Detect which cell encompasses the target text, then output its [X, Y] center coordinate. 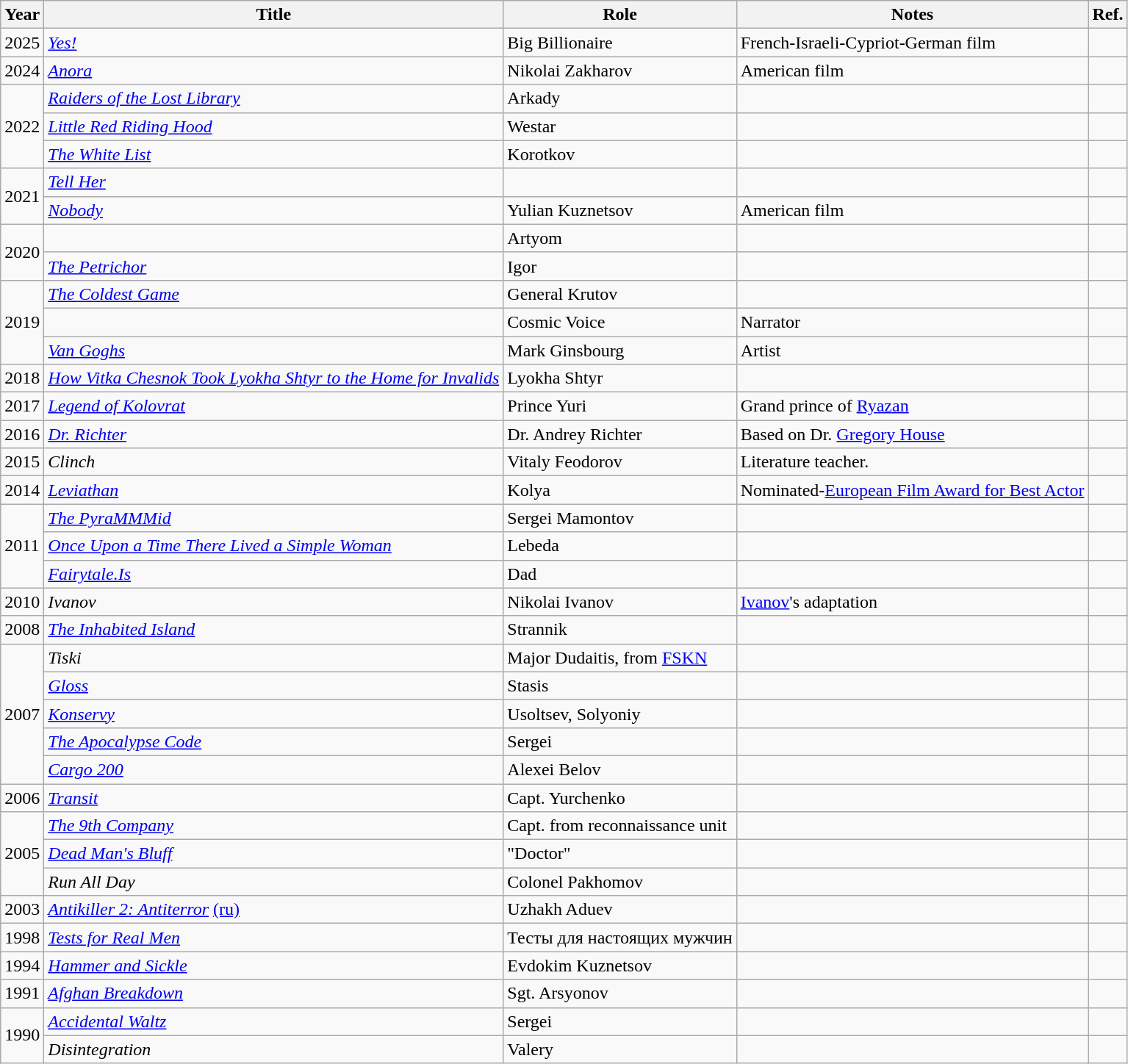
Yulian Kuznetsov [620, 210]
Westar [620, 126]
1990 [22, 1035]
Mark Ginsbourg [620, 351]
Тесты для настоящих мужчин [620, 938]
Nominated-European Film Award for Best Actor [913, 490]
Nikolai Ivanov [620, 602]
Sgt. Arsyonov [620, 993]
The PyraMMMid [273, 518]
Arkady [620, 98]
Uzhakh Aduev [620, 910]
Tests for Real Men [273, 938]
2017 [22, 406]
Nobody [273, 210]
Anora [273, 71]
Major Dudaitis, from FSKN [620, 658]
Title [273, 15]
Once Upon a Time There Lived a Simple Woman [273, 546]
Ivanov's adaptation [913, 602]
The Coldest Game [273, 294]
Capt. from reconnaissance unit [620, 826]
Based on Dr. Gregory House [913, 434]
Cosmic Voice [620, 322]
Literature teacher. [913, 462]
Leviathan [273, 490]
Capt. Yurchenko [620, 797]
Lebeda [620, 546]
Yes! [273, 43]
Strannik [620, 630]
Vitaly Feodorov [620, 462]
How Vitka Chesnok Took Lyokha Shtyr to the Home for Invalids [273, 378]
Tiski [273, 658]
1998 [22, 938]
2014 [22, 490]
The Petrichor [273, 266]
Cargo 200 [273, 769]
2005 [22, 854]
Transit [273, 797]
Year [22, 15]
2020 [22, 252]
2021 [22, 196]
Grand prince of Ryazan [913, 406]
The Inhabited Island [273, 630]
General Krutov [620, 294]
Artist [913, 351]
Clinch [273, 462]
2007 [22, 713]
Stasis [620, 686]
Sergei Mamontov [620, 518]
Van Goghs [273, 351]
Raiders of the Lost Library [273, 98]
Artyom [620, 238]
1994 [22, 966]
Dad [620, 574]
Nikolai Zakharov [620, 71]
Colonel Pakhomov [620, 882]
Tell Her [273, 182]
Gloss [273, 686]
Ivanov [273, 602]
2006 [22, 797]
Dr. Andrey Richter [620, 434]
Ref. [1108, 15]
2025 [22, 43]
Narrator [913, 322]
2018 [22, 378]
Notes [913, 15]
The White List [273, 154]
Disintegration [273, 1049]
Konservy [273, 713]
Dead Man's Bluff [273, 854]
Fairytale.Is [273, 574]
Evdokim Kuznetsov [620, 966]
Big Billionaire [620, 43]
Alexei Belov [620, 769]
Little Red Riding Hood [273, 126]
2015 [22, 462]
Lyokha Shtyr [620, 378]
Korotkov [620, 154]
Afghan Breakdown [273, 993]
Hammer and Sickle [273, 966]
Role [620, 15]
2019 [22, 322]
1991 [22, 993]
Legend of Kolovrat [273, 406]
The Apocalypse Code [273, 741]
Run All Day [273, 882]
2011 [22, 546]
2008 [22, 630]
2003 [22, 910]
Valery [620, 1049]
The 9th Company [273, 826]
2010 [22, 602]
Igor [620, 266]
Usoltsev, Solyoniy [620, 713]
French-Israeli-Cypriot-German film [913, 43]
2016 [22, 434]
"Doctor" [620, 854]
Accidental Waltz [273, 1021]
Dr. Richter [273, 434]
2024 [22, 71]
Antikiller 2: Antiterror (ru) [273, 910]
2022 [22, 126]
Prince Yuri [620, 406]
Kolya [620, 490]
